Return [X, Y] of the center of cell containing provided text 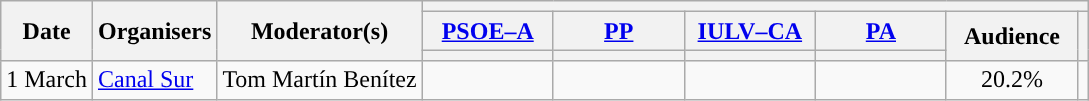
Audience [1012, 36]
Organisers [154, 31]
PSOE–A [488, 31]
1 March [47, 80]
PA [880, 31]
Canal Sur [154, 80]
20.2% [1012, 80]
IULV–CA [750, 31]
Date [47, 31]
Tom Martín Benítez [320, 80]
PP [618, 31]
Moderator(s) [320, 31]
